Extract the (X, Y) coordinate from the center of the cell holding the provided text.  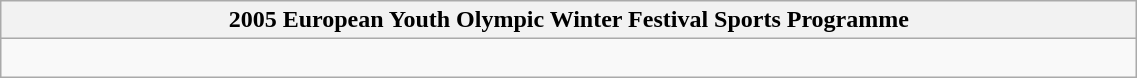
2005 European Youth Olympic Winter Festival Sports Programme (569, 20)
